Pinpoint the cell where the given text exists, returning its [x, y] midpoint coordinate. 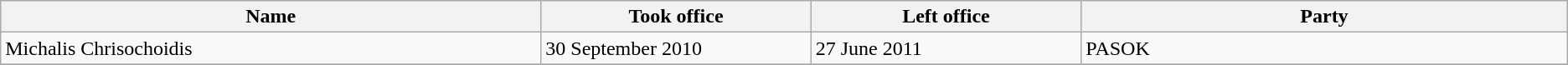
Party [1325, 17]
Left office [946, 17]
Michalis Chrisochoidis [271, 48]
30 September 2010 [676, 48]
PASOK [1325, 48]
27 June 2011 [946, 48]
Took office [676, 17]
Name [271, 17]
